Determine the (X, Y) coordinate at the center of the cell enclosing the given text.  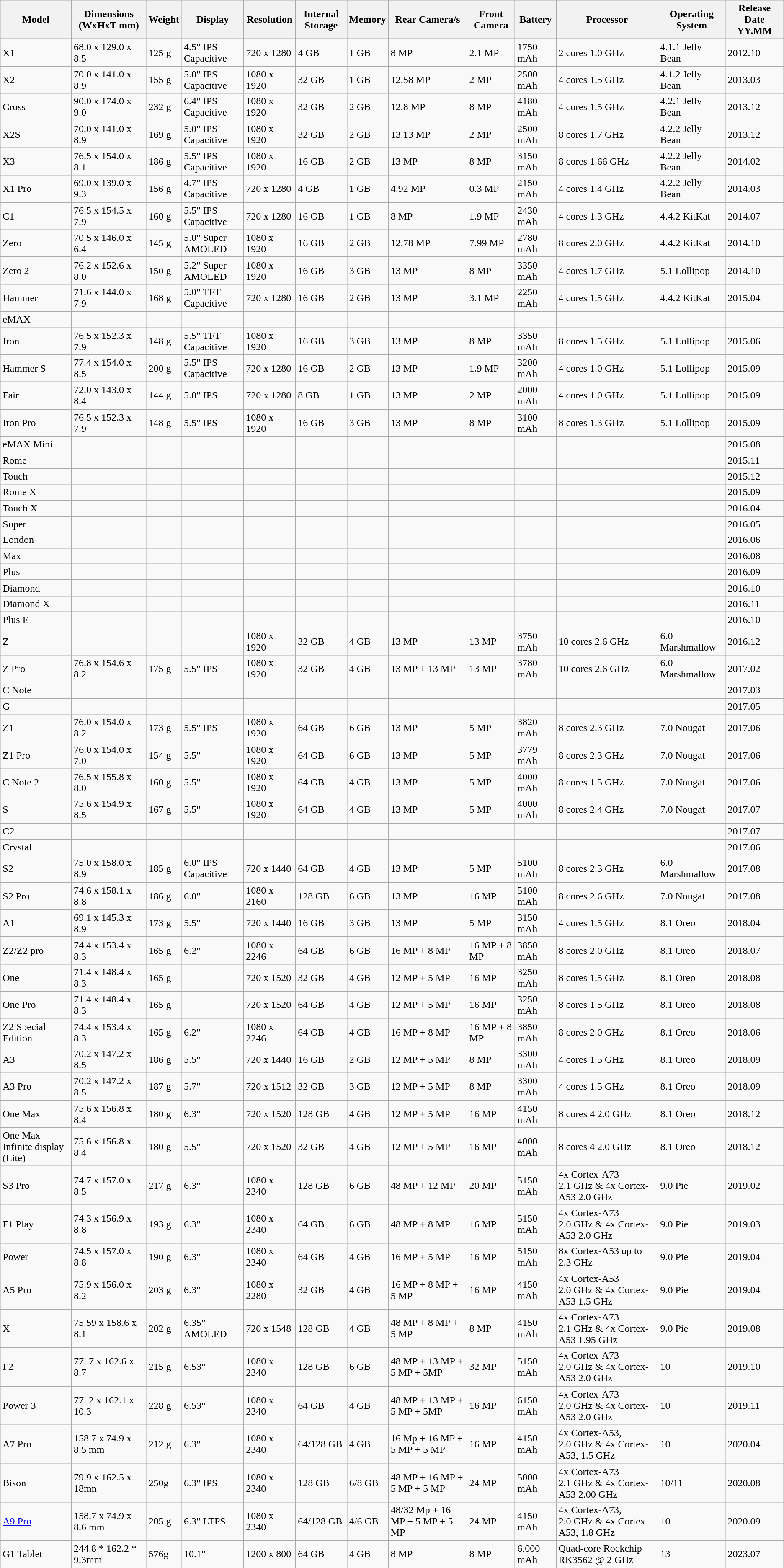
eMAX (36, 319)
Power (36, 1257)
144 g (164, 395)
7.99 MP (491, 243)
75.59 x 158.6 x 8.1 (109, 1328)
Resolution (270, 20)
G (36, 706)
A9 Pro (36, 1521)
C2 (36, 831)
205 g (164, 1521)
X2 (36, 80)
One Pro (36, 1005)
74.5 x 157.0 x 8.8 (109, 1257)
10.1" (212, 1554)
4x Cortex-A53, 2.0 GHz & 4x Cortex-A53, 1.5 GHz (607, 1444)
Rome (36, 460)
A5 Pro (36, 1290)
C1 (36, 216)
168 g (164, 297)
eMAX Mini (36, 444)
156 g (164, 189)
Touch X (36, 508)
72.0 x 143.0 x 8.4 (109, 395)
2016.08 (755, 556)
13.13 MP (428, 134)
2018.06 (755, 1032)
212 g (164, 1444)
4x Cortex-A73, 2.0 GHz & 4x Cortex-A53, 1.8 GHz (607, 1521)
1750 mAh (536, 53)
2250 mAh (536, 297)
6.4" IPS Capacitive (212, 107)
2023.07 (755, 1554)
76.5 x 155.8 x 8.0 (109, 783)
Iron Pro (36, 423)
Diamond X (36, 604)
Z2/Z2 pro (36, 950)
48/32 Mp + 16 MP + 5 MP + 5 MP (428, 1521)
232 g (164, 107)
71.6 x 144.0 x 7.9 (109, 297)
90.0 x 174.0 x 9.0 (109, 107)
X2S (36, 134)
16 MP + 5 MP (428, 1257)
5.0" IPS (212, 395)
X1 (36, 53)
4x Cortex-A73 2.1 GHz & 4x Cortex-A53 1.95 GHz (607, 1328)
74.7 x 157.0 x 8.5 (109, 1186)
12.8 MP (428, 107)
2 cores 1.0 GHz (607, 53)
S (36, 809)
2015.06 (755, 341)
Z (36, 641)
69.1 x 145.3 x 8.9 (109, 923)
1080 x 2280 (270, 1290)
3100 mAh (536, 423)
8x Cortex-A53 up to 2.3 GHz (607, 1257)
217 g (164, 1186)
2015.08 (755, 444)
X (36, 1328)
2019.02 (755, 1186)
2014.07 (755, 216)
4.5" IPS Capacitive (212, 53)
6.0" (212, 896)
200 g (164, 369)
158.7 x 74.9 x 8.5 mm (109, 1444)
2016.06 (755, 540)
576g (164, 1554)
2019.08 (755, 1328)
190 g (164, 1257)
3750 mAh (536, 641)
48 MP + 16 MP + 5 MP + 5 MP (428, 1483)
4.1.1 Jelly Bean (692, 53)
76.0 x 154.0 x 8.2 (109, 728)
2016.05 (755, 524)
8 cores 1.3 GHz (607, 423)
154 g (164, 755)
2012.10 (755, 53)
720 x 1548 (270, 1328)
Rear Camera/s (428, 20)
Quad-core Rockchip RK3562 @ 2 GHz (607, 1554)
4.1.2 Jelly Bean (692, 80)
X3 (36, 162)
Z1 (36, 728)
2000 mAh (536, 395)
3779 mAh (536, 755)
3.1 MP (491, 297)
2016.11 (755, 604)
Z1 Pro (36, 755)
Dimensions (WxHxT mm) (109, 20)
2013.03 (755, 80)
C Note 2 (36, 783)
5.2" Super AMOLED (212, 271)
74.3 x 156.9 x 8.8 (109, 1224)
10/11 (692, 1483)
2019.11 (755, 1405)
2015.11 (755, 460)
3780 mAh (536, 669)
2020.04 (755, 1444)
S3 Pro (36, 1186)
Rome X (36, 492)
175 g (164, 669)
4/6 GB (368, 1521)
Internal Storage (322, 20)
5.0" Super AMOLED (212, 243)
Fair (36, 395)
2020.08 (755, 1483)
2020.09 (755, 1521)
4.2.1 Jelly Bean (692, 107)
Release Date YY.MM (755, 20)
Front Camera (491, 20)
Z2 Special Edition (36, 1032)
75.6 x 154.9 x 8.5 (109, 809)
6.3" IPS (212, 1483)
187 g (164, 1087)
5.0" TFT Capacitive (212, 297)
S2 Pro (36, 896)
75.9 x 156.0 x 8.2 (109, 1290)
68.0 x 129.0 x 8.5 (109, 53)
74.6 x 158.1 x 8.8 (109, 896)
2150 mAh (536, 189)
4 cores 1.3 GHz (607, 216)
Operating System (692, 20)
2014.03 (755, 189)
Super (36, 524)
69.0 x 139.0 x 9.3 (109, 189)
Bison (36, 1483)
4x Cortex-A73 2.1 GHz & 4x Cortex-A53 2.0 GHz (607, 1186)
76.2 x 152.6 x 8.0 (109, 271)
Max (36, 556)
16 MP + 8 MP + 5 MP (428, 1290)
2430 mAh (536, 216)
0.3 MP (491, 189)
2016.04 (755, 508)
4180 mAh (536, 107)
Power 3 (36, 1405)
Diamond (36, 588)
C Note (36, 690)
Hammer (36, 297)
Plus (36, 572)
79.9 x 162.5 x 18mn (109, 1483)
193 g (164, 1224)
A3 (36, 1060)
Memory (368, 20)
76.5 x 154.5 x 7.9 (109, 216)
A1 (36, 923)
Iron (36, 341)
5.5" TFT Capacitive (212, 341)
2017.03 (755, 690)
Zero (36, 243)
One Max (36, 1114)
77. 7 x 162.6 x 8.7 (109, 1367)
228 g (164, 1405)
Battery (536, 20)
12.58 MP (428, 80)
2.1 MP (491, 53)
8 cores 1.66 GHz (607, 162)
244.8 * 162.2 * 9.3mm (109, 1554)
Crystal (36, 847)
158.7 x 74.9 x 8.6 mm (109, 1521)
4.7" IPS Capacitive (212, 189)
8 cores 2.4 GHz (607, 809)
720 x 1512 (270, 1087)
2016.09 (755, 572)
76.8 x 154.6 x 8.2 (109, 669)
2018.07 (755, 950)
250g (164, 1483)
4.92 MP (428, 189)
6.35" AMOLED (212, 1328)
185 g (164, 869)
3200 mAh (536, 369)
6.3" LTPS (212, 1521)
70.5 x 146.0 x 6.4 (109, 243)
6,000 mAh (536, 1554)
2016.12 (755, 641)
One Max Infinite display (Lite) (36, 1147)
1080 x 2160 (270, 896)
215 g (164, 1367)
202 g (164, 1328)
75.0 x 158.0 x 8.9 (109, 869)
One (36, 978)
155 g (164, 80)
4x Cortex-A53 2.0 GHz & 4x Cortex-A53 1.5 GHz (607, 1290)
77. 2 x 162.1 x 10.3 (109, 1405)
F1 Play (36, 1224)
48 MP + 8 MP + 5 MP (428, 1328)
G1 Tablet (36, 1554)
5000 mAh (536, 1483)
Z Pro (36, 669)
32 MP (491, 1367)
2019.10 (755, 1367)
3820 mAh (536, 728)
Zero 2 (36, 271)
X1 Pro (36, 189)
203 g (164, 1290)
12.78 MP (428, 243)
2017.05 (755, 706)
Hammer S (36, 369)
169 g (164, 134)
145 g (164, 243)
8 GB (322, 395)
167 g (164, 809)
48 MP + 12 MP (428, 1186)
6/8 GB (368, 1483)
2015.04 (755, 297)
6150 mAh (536, 1405)
Weight (164, 20)
76.0 x 154.0 x 7.0 (109, 755)
A7 Pro (36, 1444)
125 g (164, 53)
2017.02 (755, 669)
1200 x 800 (270, 1554)
London (36, 540)
13 MP + 13 MP (428, 669)
20 MP (491, 1186)
F2 (36, 1367)
Processor (607, 20)
150 g (164, 271)
77.4 x 154.0 x 8.5 (109, 369)
Model (36, 20)
6.0" IPS Capacitive (212, 869)
4 cores 1.4 GHz (607, 189)
48 MP + 8 MP (428, 1224)
5.7" (212, 1087)
8 cores 1.7 GHz (607, 134)
2015.12 (755, 476)
S2 (36, 869)
8 cores 2.6 GHz (607, 896)
A3 Pro (36, 1087)
2019.03 (755, 1224)
76.5 x 154.0 x 8.1 (109, 162)
16 Mp + 16 MP + 5 MP + 5 MP (428, 1444)
2014.02 (755, 162)
Display (212, 20)
13 (692, 1554)
4x Cortex-A73 2.1 GHz & 4x Cortex-A53 2.00 GHz (607, 1483)
2018.04 (755, 923)
2780 mAh (536, 243)
Touch (36, 476)
Cross (36, 107)
Plus E (36, 620)
4 cores 1.7 GHz (607, 271)
